Output the (X, Y) coordinate of the center of the cell containing the given text.  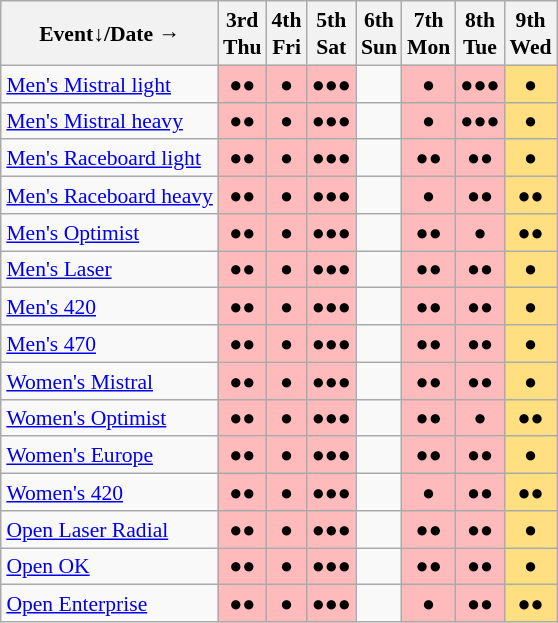
Open Laser Radial (110, 528)
Women's Europe (110, 454)
Men's Optimist (110, 232)
Women's 420 (110, 492)
Women's Mistral (110, 380)
Men's Mistral light (110, 84)
Men's Laser (110, 268)
Women's Optimist (110, 418)
Open OK (110, 566)
Men's Raceboard light (110, 158)
Men's Mistral heavy (110, 120)
Open Enterprise (110, 604)
3rdThu (242, 33)
7thMon (428, 33)
Event↓/Date → (110, 33)
6thSun (379, 33)
Men's 420 (110, 306)
4thFri (286, 33)
9thWed (531, 33)
5thSat (332, 33)
Men's 470 (110, 344)
Men's Raceboard heavy (110, 194)
8thTue (480, 33)
